Pinpoint the cell where the given text exists, returning its [X, Y] midpoint coordinate. 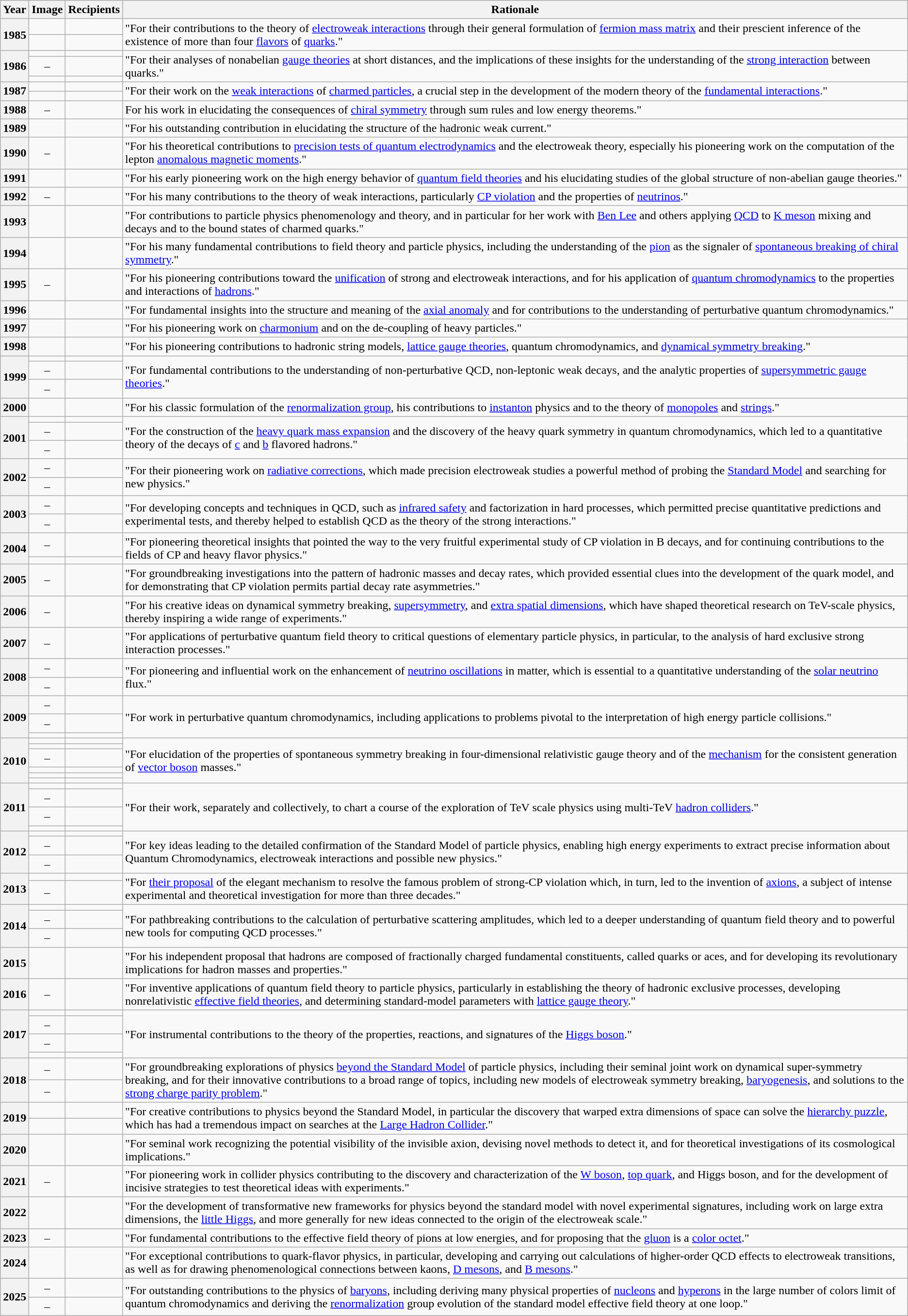
2009 [15, 717]
2015 [15, 963]
1995 [15, 284]
1999 [15, 377]
2011 [15, 807]
2013 [15, 889]
1986 [15, 66]
"For their work, separately and collectively, to chart a course of the exploration of TeV scale physics using multi-TeV hadron colliders." [515, 807]
2005 [15, 580]
1992 [15, 196]
1996 [15, 310]
"For his pioneering work on charmonium and on the de-coupling of heavy particles." [515, 328]
1993 [15, 221]
2000 [15, 407]
1994 [15, 253]
1990 [15, 153]
2014 [15, 926]
Year [15, 10]
Image [48, 10]
"For his classic formulation of the renormalization group, his contributions to instanton physics and to the theory of monopoles and strings." [515, 407]
1988 [15, 110]
2017 [15, 1034]
Recipients [94, 10]
"For his many contributions to the theory of weak interactions, particularly CP violation and the properties of neutrinos." [515, 196]
2004 [15, 548]
Rationale [515, 10]
2020 [15, 1149]
2022 [15, 1213]
2012 [15, 852]
2001 [15, 437]
For his work in elucidating the consequences of chiral symmetry through sum rules and low energy theorems." [515, 110]
2019 [15, 1118]
"For instrumental contributions to the theory of the properties, reactions, and signatures of the Higgs boson." [515, 1034]
1987 [15, 91]
2021 [15, 1181]
1998 [15, 347]
"For his pioneering contributions to hadronic string models, lattice gauge theories, quantum chromodynamics, and dynamical symmetry breaking." [515, 347]
1985 [15, 35]
1991 [15, 178]
"For his outstanding contribution in elucidating the structure of the hadronic weak current." [515, 128]
1989 [15, 128]
2024 [15, 1263]
"For fundamental contributions to the effective field theory of pions at low energies, and for proposing that the gluon is a color octet." [515, 1238]
1997 [15, 328]
2008 [15, 677]
2002 [15, 477]
2018 [15, 1080]
2025 [15, 1297]
2006 [15, 611]
2007 [15, 643]
2003 [15, 514]
2023 [15, 1238]
2010 [15, 760]
2016 [15, 994]
